Search for the cell housing the specified text and yield its (X, Y) center coordinate. 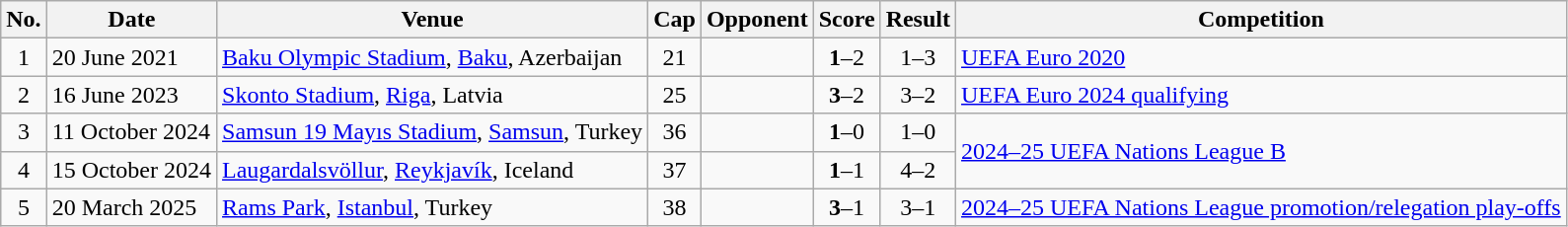
Result (918, 20)
UEFA Euro 2024 qualifying (1261, 95)
1–3 (918, 57)
21 (675, 57)
36 (675, 132)
Skonto Stadium, Riga, Latvia (432, 95)
UEFA Euro 2020 (1261, 57)
Rams Park, Istanbul, Turkey (432, 207)
38 (675, 207)
Opponent (757, 20)
25 (675, 95)
1–2 (847, 57)
2024–25 UEFA Nations League promotion/relegation play-offs (1261, 207)
2024–25 UEFA Nations League B (1261, 151)
4–2 (918, 170)
2 (24, 95)
20 March 2025 (131, 207)
1 (24, 57)
Venue (432, 20)
5 (24, 207)
1–1 (847, 170)
11 October 2024 (131, 132)
Laugardalsvöllur, Reykjavík, Iceland (432, 170)
Competition (1261, 20)
Date (131, 20)
No. (24, 20)
37 (675, 170)
Cap (675, 20)
16 June 2023 (131, 95)
Samsun 19 Mayıs Stadium, Samsun, Turkey (432, 132)
15 October 2024 (131, 170)
Baku Olympic Stadium, Baku, Azerbaijan (432, 57)
4 (24, 170)
Score (847, 20)
3 (24, 132)
20 June 2021 (131, 57)
